For the text-containing cell, return its midpoint in (X, Y) coordinate format. 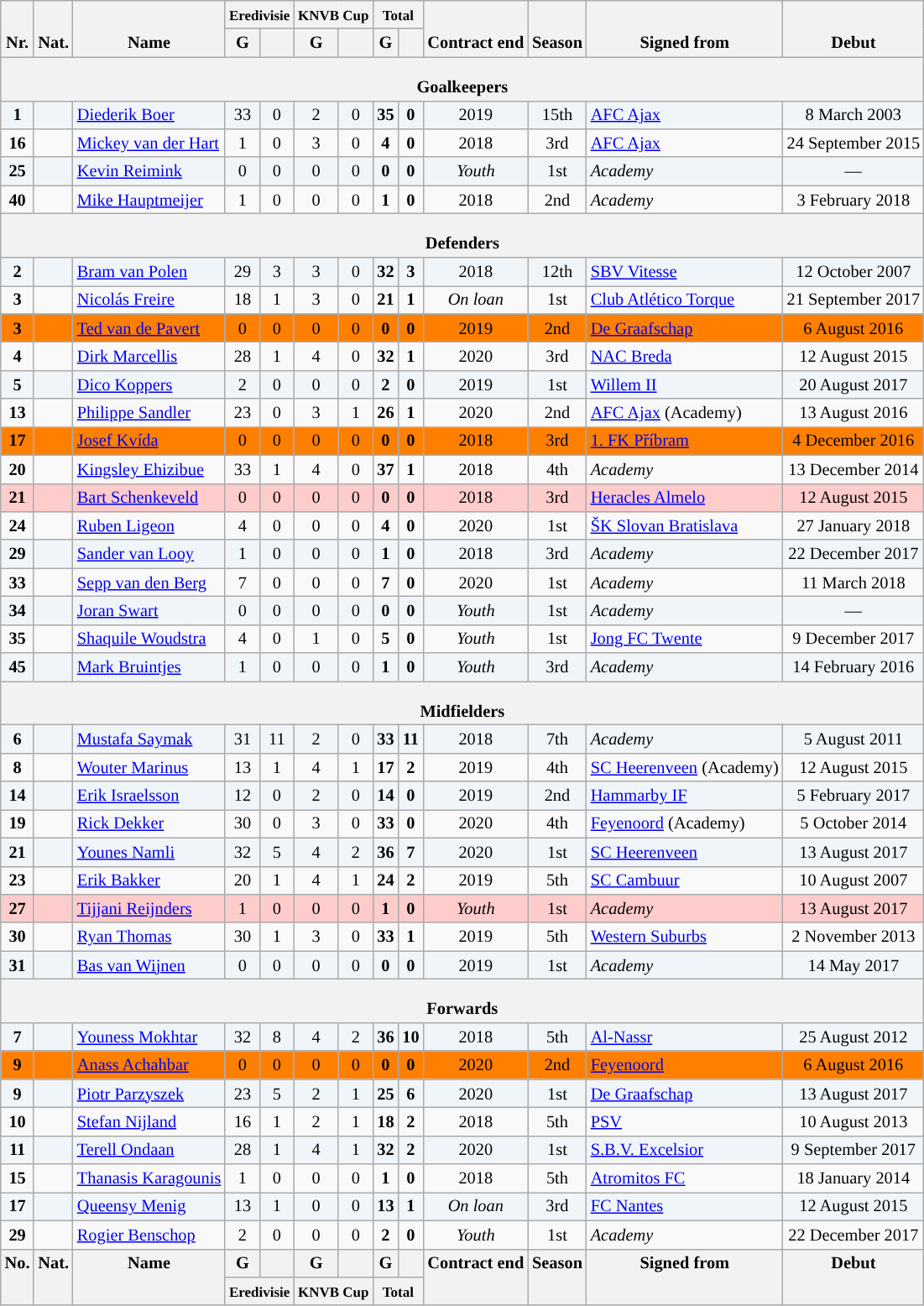
26 (385, 413)
S.B.V. Excelsior (685, 1150)
21 September 2017 (854, 300)
14 February 2016 (854, 667)
Philippe Sandler (149, 413)
12 (243, 796)
40 (18, 200)
SC Cambuur (685, 880)
FC Nantes (685, 1206)
Jong FC Twente (685, 639)
Bas van Wijnen (149, 965)
19 (18, 823)
24 September 2015 (854, 143)
Nicolás Freire (149, 300)
SC Heerenveen (Academy) (685, 767)
Sepp van den Berg (149, 582)
Mike Hauptmeijer (149, 200)
Dirk Marcellis (149, 356)
Rogier Benschop (149, 1235)
Ruben Ligeon (149, 525)
2 November 2013 (854, 937)
4 December 2016 (854, 441)
Western Suburbs (685, 937)
Rick Dekker (149, 823)
Club Atlético Torque (685, 300)
Ted van de Pavert (149, 328)
Forwards (462, 1000)
10 August 2013 (854, 1121)
ŠK Slovan Bratislava (685, 525)
8 March 2003 (854, 115)
1. FK Příbram (685, 441)
No. (18, 1277)
Erik Israelsson (149, 796)
SC Heerenveen (685, 852)
Wouter Marinus (149, 767)
Tijjani Reijnders (149, 908)
7th (557, 739)
Atromitos FC (685, 1178)
NAC Breda (685, 356)
18 January 2014 (854, 1178)
37 (385, 469)
Willem II (685, 384)
Goalkeepers (462, 79)
9 December 2017 (854, 639)
34 (18, 610)
Bart Schenkeveld (149, 498)
5 August 2011 (854, 739)
Heracles Almelo (685, 498)
11 March 2018 (854, 582)
25 August 2012 (854, 1037)
Dico Koppers (149, 384)
15 (18, 1178)
Feyenoord (685, 1065)
PSV (685, 1121)
Al-Nassr (685, 1037)
Hammarby IF (685, 796)
3 February 2018 (854, 200)
Sander van Looy (149, 554)
5 October 2014 (854, 823)
5 February 2017 (854, 796)
15th (557, 115)
Defenders (462, 235)
13 December 2014 (854, 469)
Thanasis Karagounis (149, 1178)
Diederik Boer (149, 115)
Joran Swart (149, 610)
27 January 2018 (854, 525)
Josef Kvída (149, 441)
Stefan Nijland (149, 1121)
12th (557, 271)
10 August 2007 (854, 880)
AFC Ajax (Academy) (685, 413)
Kevin Reimink (149, 171)
12 October 2007 (854, 271)
Feyenoord (Academy) (685, 823)
Bram van Polen (149, 271)
Shaquile Woudstra (149, 639)
Terell Ondaan (149, 1150)
45 (18, 667)
Mickey van der Hart (149, 143)
Mustafa Saymak (149, 739)
Erik Bakker (149, 880)
SBV Vitesse (685, 271)
Anass Achahbar (149, 1065)
Youness Mokhtar (149, 1037)
Ryan Thomas (149, 937)
13 August 2016 (854, 413)
9 September 2017 (854, 1150)
Mark Bruintjes (149, 667)
Nr. (18, 29)
Kingsley Ehizibue (149, 469)
Piotr Parzyszek (149, 1094)
20 August 2017 (854, 384)
Midfielders (462, 703)
27 (18, 908)
Queensy Menig (149, 1206)
Younes Namli (149, 852)
14 May 2017 (854, 965)
